Find where the given text appears and provide that cell's center as [X, Y] coordinate. 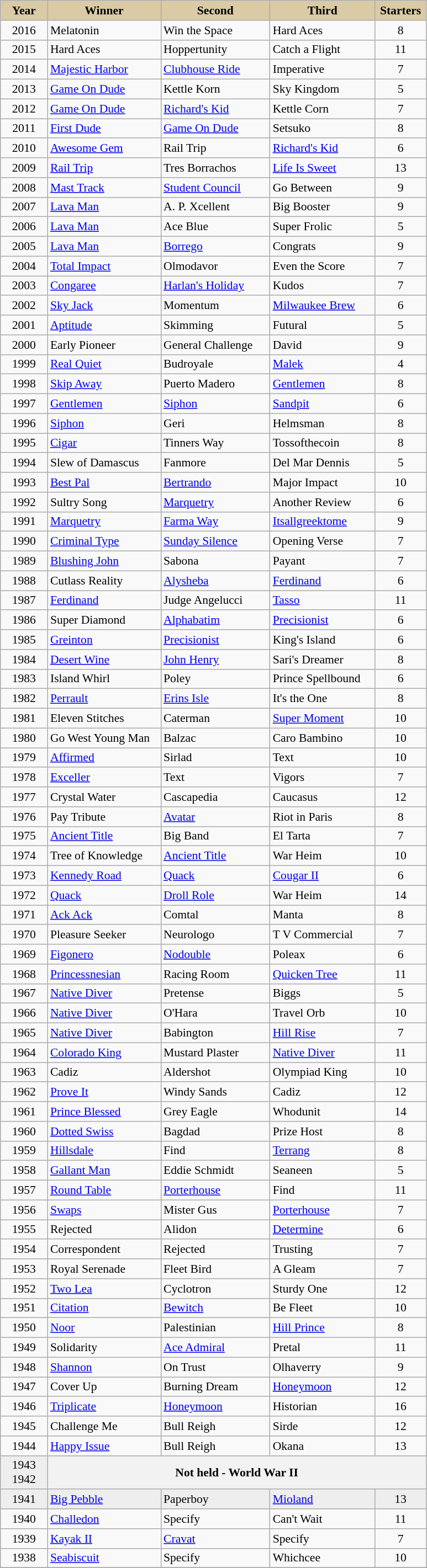
Olhaverry [323, 1367]
1969 [24, 954]
Sky Jack [104, 306]
Correspondent [104, 1250]
Real Quiet [104, 364]
Eddie Schmidt [215, 1171]
2010 [24, 148]
Crystal Water [104, 797]
1974 [24, 856]
1997 [24, 404]
Tinners Way [215, 443]
Kudos [323, 286]
Desert Wine [104, 660]
Pay Tribute [104, 817]
Burning Dream [215, 1387]
Momentum [215, 306]
1995 [24, 443]
1968 [24, 974]
Cover Up [104, 1387]
1998 [24, 384]
Travel Orb [323, 1013]
Second [215, 10]
Whichcee [323, 1558]
Dotted Swiss [104, 1131]
Fanmore [215, 463]
1982 [24, 699]
Paperboy [215, 1500]
Solidarity [104, 1348]
John Henry [215, 660]
1990 [24, 541]
2016 [24, 30]
Palestinian [215, 1328]
Erins Isle [215, 699]
Be Fleet [323, 1308]
Go West Young Man [104, 738]
Bagdad [215, 1131]
Riot in Paris [323, 817]
Early Pioneer [104, 345]
Sandpit [323, 404]
Slew of Damascus [104, 463]
General Challenge [215, 345]
Challenge Me [104, 1426]
Criminal Type [104, 541]
1962 [24, 1092]
Melatonin [104, 30]
Congaree [104, 286]
Sabona [215, 561]
Sari's Dreamer [323, 660]
Judge Angelucci [215, 600]
1958 [24, 1171]
Awesome Gem [104, 148]
1987 [24, 600]
2003 [24, 286]
Cutlass Reality [104, 581]
Bertrando [215, 482]
Aptitude [104, 325]
Caucasus [323, 797]
1945 [24, 1426]
Cigar [104, 443]
Two Lea [104, 1289]
Tossofthecoin [323, 443]
1986 [24, 620]
On Trust [215, 1367]
4 [401, 364]
1955 [24, 1230]
1949 [24, 1348]
Babington [215, 1033]
Quicken Tree [323, 974]
Big Booster [323, 207]
Clubhouse Ride [215, 70]
Third [323, 10]
1957 [24, 1190]
1975 [24, 836]
Grey Eagle [215, 1112]
Whodunit [323, 1112]
Majestic Harbor [104, 70]
19431942 [24, 1473]
Mister Gus [215, 1210]
1976 [24, 817]
Cyclotron [215, 1289]
Sirlad [215, 758]
Kettle Corn [323, 109]
1981 [24, 719]
Balzac [215, 738]
Terrang [323, 1151]
A. P. Xcellent [215, 207]
Prince Blessed [104, 1112]
1940 [24, 1519]
Blushing John [104, 561]
Happy Issue [104, 1446]
Exceller [104, 778]
Tres Borrachos [215, 168]
Biggs [323, 993]
Even the Score [323, 266]
Puerto Madero [215, 384]
Island Whirl [104, 679]
2002 [24, 306]
Kennedy Road [104, 876]
1980 [24, 738]
Prince Spellbound [323, 679]
Triplicate [104, 1407]
Hill Prince [323, 1328]
Setsuko [323, 129]
Helmsman [323, 423]
1999 [24, 364]
1963 [24, 1072]
1952 [24, 1289]
1972 [24, 895]
Determine [323, 1230]
Farma Way [215, 522]
Catch a Flight [323, 50]
1985 [24, 640]
1979 [24, 758]
Affirmed [104, 758]
Skip Away [104, 384]
Kettle Korn [215, 89]
1956 [24, 1210]
Alysheba [215, 581]
Sultry Song [104, 502]
Citation [104, 1308]
Racing Room [215, 974]
Another Review [323, 502]
Go Between [323, 188]
Not held - World War II [237, 1473]
Payant [323, 561]
2013 [24, 89]
Avatar [215, 817]
Congrats [323, 247]
Big Band [215, 836]
1960 [24, 1131]
Skimming [215, 325]
Super Diamond [104, 620]
Sturdy One [323, 1289]
2007 [24, 207]
Can't Wait [323, 1519]
Mioland [323, 1500]
Win the Space [215, 30]
Swaps [104, 1210]
Sky Kingdom [323, 89]
1950 [24, 1328]
16 [401, 1407]
Tasso [323, 600]
1959 [24, 1151]
1967 [24, 993]
Ack Ack [104, 915]
2008 [24, 188]
1989 [24, 561]
2001 [24, 325]
El Tarta [323, 836]
O'Hara [215, 1013]
Windy Sands [215, 1092]
Starters [401, 10]
1946 [24, 1407]
Poley [215, 679]
Life Is Sweet [323, 168]
Cravat [215, 1539]
Major Impact [323, 482]
Del Mar Dennis [323, 463]
2009 [24, 168]
Historian [323, 1407]
Geri [215, 423]
1941 [24, 1500]
1964 [24, 1053]
Princessnesian [104, 974]
1970 [24, 935]
Greinton [104, 640]
Student Council [215, 188]
Sirde [323, 1426]
Olympiad King [323, 1072]
Neurologo [215, 935]
Droll Role [215, 895]
Poleax [323, 954]
Shannon [104, 1367]
Alidon [215, 1230]
Figonero [104, 954]
2004 [24, 266]
Prove It [104, 1092]
Seabiscuit [104, 1558]
2014 [24, 70]
Super Moment [323, 719]
1965 [24, 1033]
Opening Verse [323, 541]
Royal Serenade [104, 1269]
1991 [24, 522]
1988 [24, 581]
1992 [24, 502]
Comtal [215, 915]
1994 [24, 463]
Gallant Man [104, 1171]
Sunday Silence [215, 541]
Futural [323, 325]
Ace Admiral [215, 1348]
Pleasure Seeker [104, 935]
Ace Blue [215, 227]
A Gleam [323, 1269]
Alphabatim [215, 620]
1938 [24, 1558]
1953 [24, 1269]
Mustard Plaster [215, 1053]
1966 [24, 1013]
Eleven Stitches [104, 719]
Winner [104, 10]
T V Commercial [323, 935]
1939 [24, 1539]
Fleet Bird [215, 1269]
1984 [24, 660]
1948 [24, 1367]
Borrego [215, 247]
Colorado King [104, 1053]
1961 [24, 1112]
Harlan's Holiday [215, 286]
Malek [323, 364]
Hoppertunity [215, 50]
Kayak II [104, 1539]
Pretense [215, 993]
Total Impact [104, 266]
Super Frolic [323, 227]
Seaneen [323, 1171]
It's the One [323, 699]
Trusting [323, 1250]
Cascapedia [215, 797]
Hill Rise [323, 1033]
Budroyale [215, 364]
Manta [323, 915]
1978 [24, 778]
1973 [24, 876]
Noor [104, 1328]
1993 [24, 482]
First Dude [104, 129]
Best Pal [104, 482]
1977 [24, 797]
Milwaukee Brew [323, 306]
Cougar II [323, 876]
Caro Bambino [323, 738]
1944 [24, 1446]
Challedon [104, 1519]
Hillsdale [104, 1151]
2015 [24, 50]
Vigors [323, 778]
Mast Track [104, 188]
1971 [24, 915]
2011 [24, 129]
1983 [24, 679]
Big Pebble [104, 1500]
Itsallgreektome [323, 522]
King's Island [323, 640]
Bewitch [215, 1308]
Imperative [323, 70]
Perrault [104, 699]
David [323, 345]
Prize Host [323, 1131]
Year [24, 10]
1954 [24, 1250]
2005 [24, 247]
Okana [323, 1446]
2012 [24, 109]
Olmodavor [215, 266]
2000 [24, 345]
1947 [24, 1387]
2006 [24, 227]
1951 [24, 1308]
Nodouble [215, 954]
Round Table [104, 1190]
Aldershot [215, 1072]
Caterman [215, 719]
Tree of Knowledge [104, 856]
Pretal [323, 1348]
1996 [24, 423]
